Pinpoint the cell where the given text exists, returning its (X, Y) midpoint coordinate. 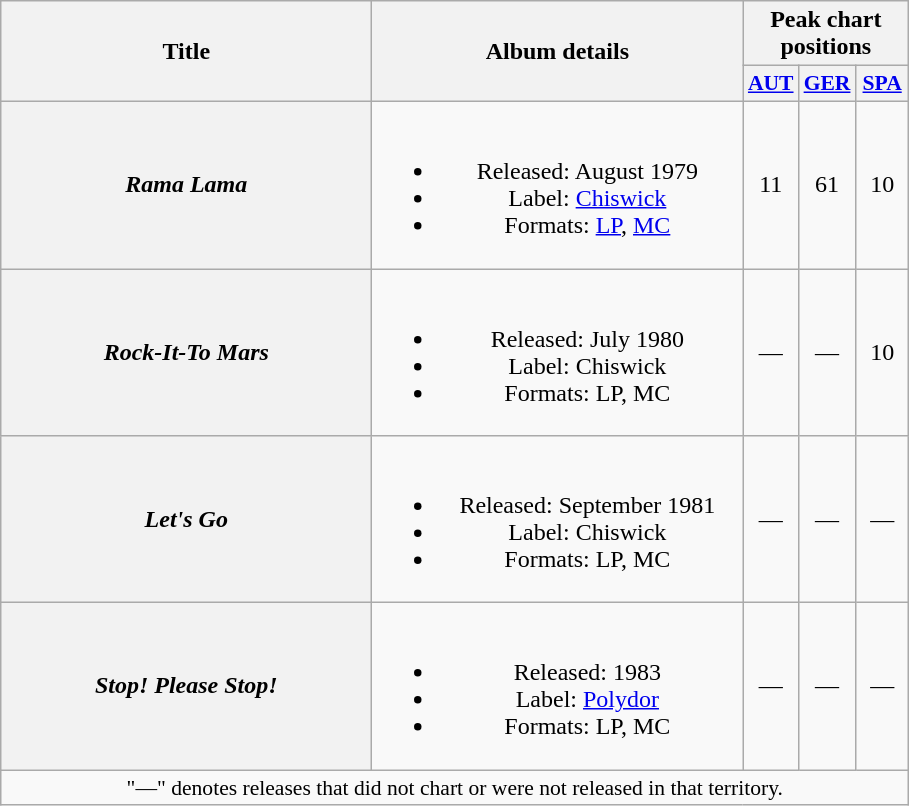
61 (828, 184)
Title (186, 52)
Released: 1983Label: PolydorFormats: LP, MC (558, 686)
AUT (771, 84)
Peak chart positions (826, 34)
Released: July 1980Label: ChiswickFormats: LP, MC (558, 352)
Rock-It-To Mars (186, 352)
"—" denotes releases that did not chart or were not released in that territory. (455, 788)
Released: September 1981Label: ChiswickFormats: LP, MC (558, 520)
Let's Go (186, 520)
GER (828, 84)
Released: August 1979Label: ChiswickFormats: LP, MC (558, 184)
SPA (882, 84)
11 (771, 184)
Album details (558, 52)
Stop! Please Stop! (186, 686)
Rama Lama (186, 184)
